Capture the cell that displays the provided text and extract its (x, y) central coordinate. 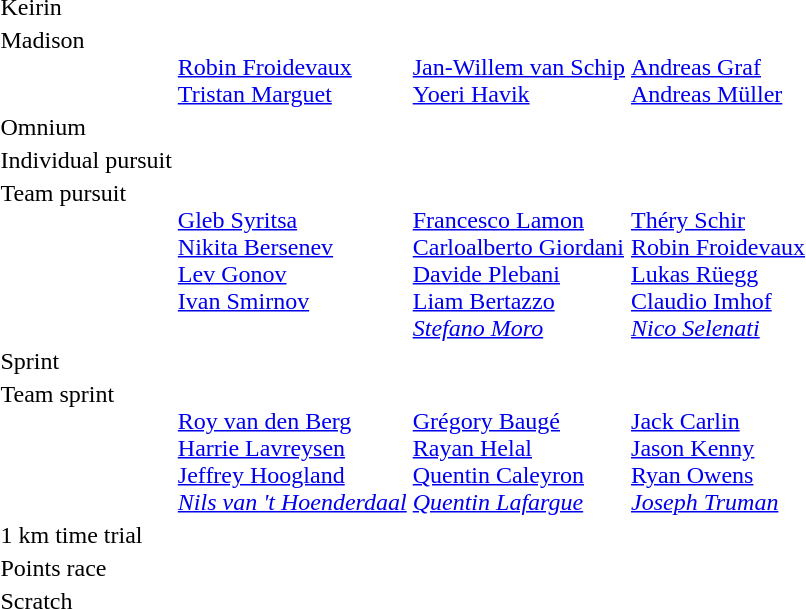
Francesco LamonCarloalberto GiordaniDavide PlebaniLiam BertazzoStefano Moro (518, 260)
Robin FroidevauxTristan Marguet (292, 67)
Roy van den BergHarrie LavreysenJeffrey HooglandNils van 't Hoenderdaal (292, 448)
Grégory BaugéRayan HelalQuentin CaleyronQuentin Lafargue (518, 448)
Jan-Willem van SchipYoeri Havik (518, 67)
Gleb SyritsaNikita BersenevLev GonovIvan Smirnov (292, 260)
